Output the [X, Y] coordinate of the center of the cell containing the given text.  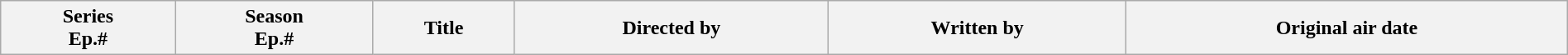
SeasonEp.# [275, 28]
SeriesEp.# [88, 28]
Directed by [672, 28]
Written by [978, 28]
Original air date [1347, 28]
Title [443, 28]
